For the text-containing cell, return its midpoint in (X, Y) coordinate format. 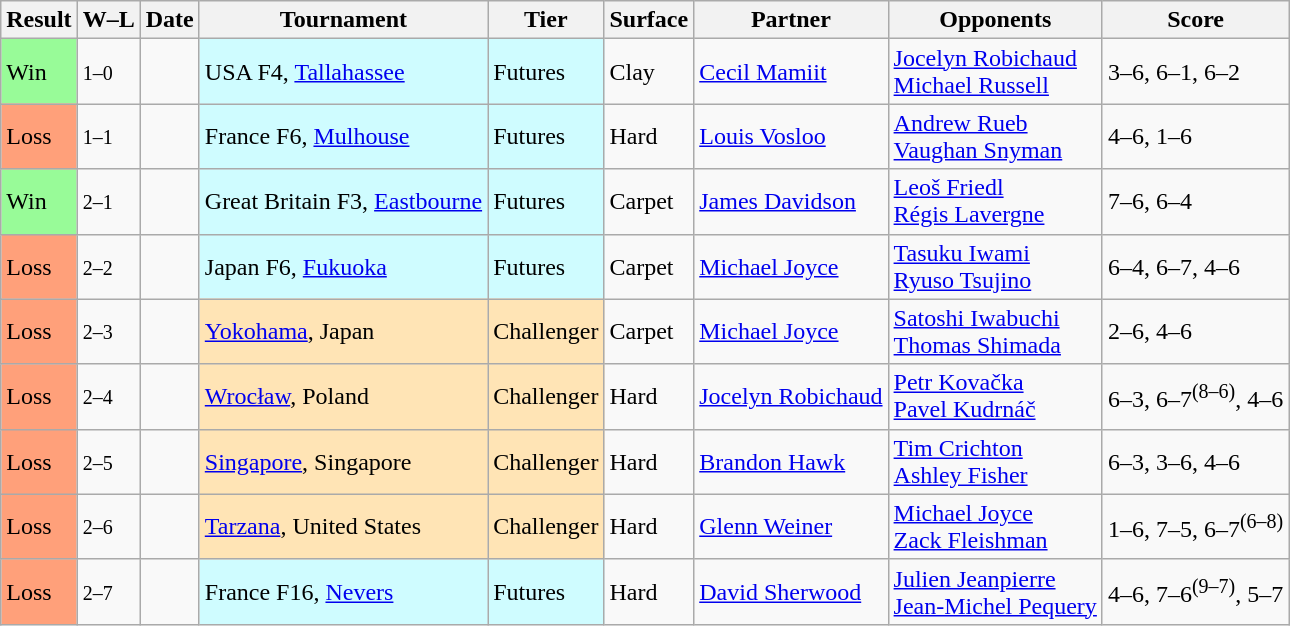
Wrocław, Poland (343, 396)
Partner (791, 20)
W–L (108, 20)
Great Britain F3, Eastbourne (343, 202)
Opponents (995, 20)
Yokohama, Japan (343, 332)
6–3, 3–6, 4–6 (1195, 462)
Score (1195, 20)
Julien Jeanpierre Jean-Michel Pequery (995, 592)
1–6, 7–5, 6–7(6–8) (1195, 526)
Brandon Hawk (791, 462)
Satoshi Iwabuchi Thomas Shimada (995, 332)
Tarzana, United States (343, 526)
2–1 (108, 202)
France F6, Mulhouse (343, 136)
Louis Vosloo (791, 136)
Andrew Rueb Vaughan Snyman (995, 136)
2–5 (108, 462)
1–0 (108, 72)
Cecil Mamiit (791, 72)
Japan F6, Fukuoka (343, 266)
David Sherwood (791, 592)
1–1 (108, 136)
Singapore, Singapore (343, 462)
Clay (649, 72)
6–4, 6–7, 4–6 (1195, 266)
3–6, 6–1, 6–2 (1195, 72)
Date (170, 20)
4–6, 7–6(9–7), 5–7 (1195, 592)
6–3, 6–7(8–6), 4–6 (1195, 396)
Tasuku Iwami Ryuso Tsujino (995, 266)
USA F4, Tallahassee (343, 72)
2–2 (108, 266)
4–6, 1–6 (1195, 136)
2–6, 4–6 (1195, 332)
2–7 (108, 592)
Jocelyn Robichaud (791, 396)
Leoš Friedl Régis Lavergne (995, 202)
James Davidson (791, 202)
Michael Joyce Zack Fleishman (995, 526)
Tim Crichton Ashley Fisher (995, 462)
Result (39, 20)
2–4 (108, 396)
2–6 (108, 526)
Tournament (343, 20)
Jocelyn Robichaud Michael Russell (995, 72)
Glenn Weiner (791, 526)
7–6, 6–4 (1195, 202)
2–3 (108, 332)
Tier (546, 20)
France F16, Nevers (343, 592)
Petr Kovačka Pavel Kudrnáč (995, 396)
Surface (649, 20)
